Determine the [X, Y] coordinate at the center of the cell enclosing the given text.  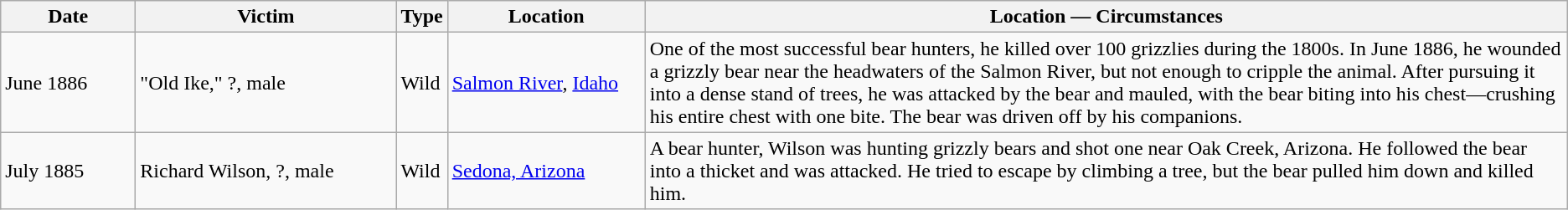
Location — Circumstances [1106, 17]
Location [546, 17]
Date [69, 17]
"Old Ike," ?, male [266, 82]
Victim [266, 17]
Sedona, Arizona [546, 171]
June 1886 [69, 82]
Type [422, 17]
July 1885 [69, 171]
Richard Wilson, ?, male [266, 171]
Salmon River, Idaho [546, 82]
